Find where the given text appears and provide that cell's center as [x, y] coordinate. 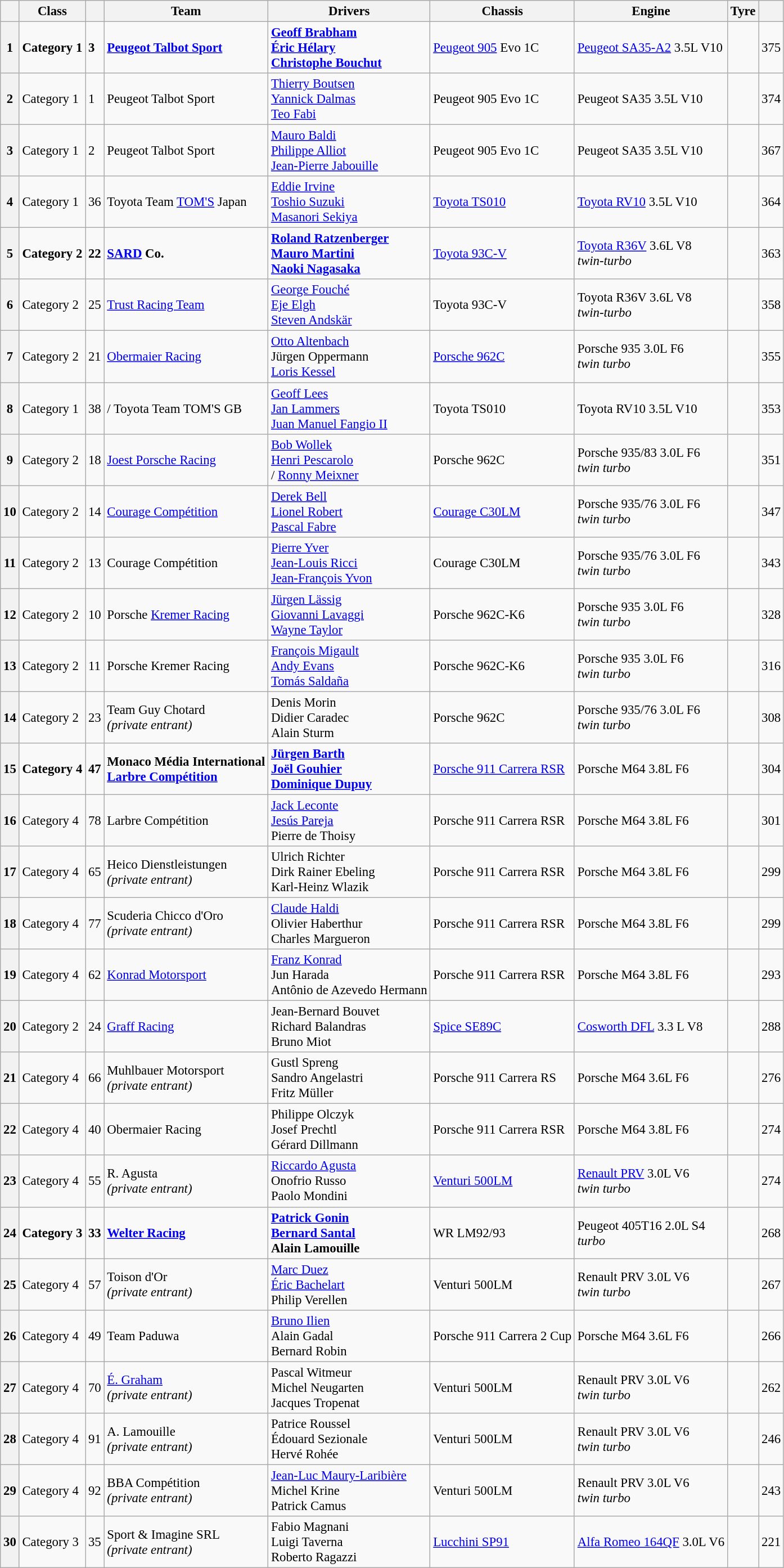
Sport & Imagine SRL(private entrant) [186, 1542]
49 [94, 1336]
27 [10, 1387]
Chassis [502, 11]
268 [772, 1233]
Bob Wollek Henri Pescarolo/ Ronny Meixner [349, 460]
15 [10, 769]
6 [10, 305]
20 [10, 1027]
Team Paduwa [186, 1336]
Peugeot SA35-A2 3.5L V10 [651, 48]
246 [772, 1439]
Philippe Olczyk Josef Prechtl Gérard Dillmann [349, 1130]
Jack Leconte Jesús Pareja Pierre de Thoisy [349, 820]
367 [772, 151]
Team [186, 11]
Otto Altenbach Jürgen Oppermann Loris Kessel [349, 357]
347 [772, 511]
Pierre Yver Jean-Louis Ricci Jean-François Yvon [349, 563]
Lucchini SP91 [502, 1542]
Geoff Brabham Éric Hélary Christophe Bouchut [349, 48]
221 [772, 1542]
Cosworth DFL 3.3 L V8 [651, 1027]
Patrick Gonin Bernard Santal Alain Lamouille [349, 1233]
243 [772, 1490]
55 [94, 1181]
70 [94, 1387]
Claude Haldi Olivier Haberthur Charles Margueron [349, 924]
Eddie Irvine Toshio Suzuki Masanori Sekiya [349, 202]
17 [10, 872]
375 [772, 48]
66 [94, 1078]
Heico Dienstleistungen(private entrant) [186, 872]
Porsche 935/83 3.0L F6twin turbo [651, 460]
363 [772, 254]
Riccardo Agusta Onofrio Russo Paolo Mondini [349, 1181]
Spice SE89C [502, 1027]
36 [94, 202]
364 [772, 202]
12 [10, 614]
30 [10, 1542]
François Migault Andy Evans Tomás Saldaña [349, 666]
77 [94, 924]
328 [772, 614]
BBA Compétition(private entrant) [186, 1490]
Geoff Lees Jan Lammers Juan Manuel Fangio II [349, 408]
35 [94, 1542]
A. Lamouille(private entrant) [186, 1439]
26 [10, 1336]
Patrice Roussel Édouard Sezionale Hervé Rohée [349, 1439]
Gustl Spreng Sandro Angelastri Fritz Müller [349, 1078]
Monaco Média International Larbre Compétition [186, 769]
267 [772, 1284]
40 [94, 1130]
7 [10, 357]
8 [10, 408]
Roland Ratzenberger Mauro Martini Naoki Nagasaka [349, 254]
Peugeot 405T16 2.0L S4turbo [651, 1233]
Mauro Baldi Philippe Alliot Jean-Pierre Jabouille [349, 151]
Porsche 911 Carrera 2 Cup [502, 1336]
Denis Morin Didier Caradec Alain Sturm [349, 717]
Thierry Boutsen Yannick Dalmas Teo Fabi [349, 99]
47 [94, 769]
355 [772, 357]
374 [772, 99]
308 [772, 717]
Fabio Magnani Luigi Taverna Roberto Ragazzi [349, 1542]
78 [94, 820]
62 [94, 975]
304 [772, 769]
Larbre Compétition [186, 820]
38 [94, 408]
Engine [651, 11]
358 [772, 305]
Franz Konrad Jun Harada Antônio de Azevedo Hermann [349, 975]
301 [772, 820]
SARD Co. [186, 254]
Joest Porsche Racing [186, 460]
Marc Duez Éric Bachelart Philip Verellen [349, 1284]
Toyota Team TOM'S Japan [186, 202]
Class [52, 11]
Jürgen Lässig Giovanni Lavaggi Wayne Taylor [349, 614]
28 [10, 1439]
33 [94, 1233]
266 [772, 1336]
É. Graham(private entrant) [186, 1387]
288 [772, 1027]
351 [772, 460]
316 [772, 666]
Drivers [349, 11]
Jean-Bernard Bouvet Richard Balandras Bruno Miot [349, 1027]
293 [772, 975]
276 [772, 1078]
Ulrich Richter Dirk Rainer Ebeling Karl-Heinz Wlazik [349, 872]
Bruno Ilien Alain Gadal Bernard Robin [349, 1336]
9 [10, 460]
Scuderia Chicco d'Oro(private entrant) [186, 924]
George Fouché Eje Elgh Steven Andskär [349, 305]
Derek Bell Lionel Robert Pascal Fabre [349, 511]
4 [10, 202]
WR LM92/93 [502, 1233]
Muhlbauer Motorsport(private entrant) [186, 1078]
91 [94, 1439]
Graff Racing [186, 1027]
Porsche 911 Carrera RS [502, 1078]
Team Guy Chotard(private entrant) [186, 717]
Jürgen Barth Joël Gouhier Dominique Dupuy [349, 769]
Jean-Luc Maury-Laribière Michel Krine Patrick Camus [349, 1490]
5 [10, 254]
Alfa Romeo 164QF 3.0L V6 [651, 1542]
262 [772, 1387]
65 [94, 872]
16 [10, 820]
Welter Racing [186, 1233]
Konrad Motorsport [186, 975]
Trust Racing Team [186, 305]
19 [10, 975]
R. Agusta(private entrant) [186, 1181]
353 [772, 408]
Pascal Witmeur Michel Neugarten Jacques Tropenat [349, 1387]
57 [94, 1284]
Tyre [742, 11]
/ Toyota Team TOM'S GB [186, 408]
29 [10, 1490]
Toison d'Or(private entrant) [186, 1284]
343 [772, 563]
92 [94, 1490]
